Capture the cell that displays the provided text and extract its [x, y] central coordinate. 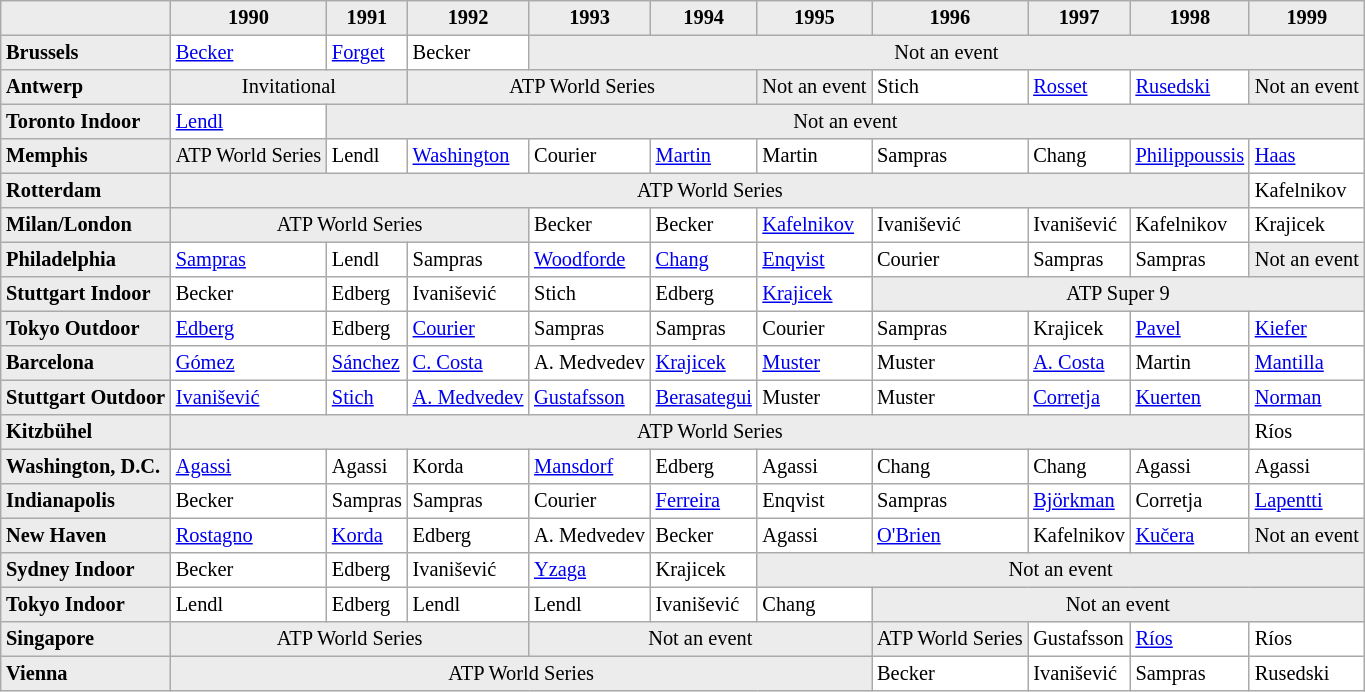
Kuerten [1190, 397]
Toronto Indoor [86, 121]
Vienna [86, 673]
Stuttgart Indoor [86, 294]
Indianapolis [86, 501]
A. Costa [1079, 363]
1999 [1306, 18]
1993 [590, 18]
Milan/London [86, 225]
1996 [950, 18]
Woodforde [590, 259]
Memphis [86, 156]
1995 [814, 18]
Kučera [1190, 535]
ATP Super 9 [1118, 294]
C. Costa [468, 363]
Sánchez [368, 363]
Tokyo Outdoor [86, 328]
Philadelphia [86, 259]
1997 [1079, 18]
1994 [704, 18]
Mantilla [1306, 363]
Forget [368, 52]
1998 [1190, 18]
Berasategui [704, 397]
Gómez [248, 363]
Rotterdam [86, 190]
Pavel [1190, 328]
Sydney Indoor [86, 570]
Haas [1306, 156]
Kiefer [1306, 328]
Yzaga [590, 570]
Brussels [86, 52]
Mansdorf [590, 466]
1990 [248, 18]
Rosset [1079, 87]
Björkman [1079, 501]
Singapore [86, 639]
Ferreira [704, 501]
Antwerp [86, 87]
Stuttgart Outdoor [86, 397]
1991 [368, 18]
New Haven [86, 535]
Washington, D.C. [86, 466]
Lapentti [1306, 501]
Kitzbühel [86, 432]
Washington [468, 156]
Tokyo Indoor [86, 604]
Philippoussis [1190, 156]
Barcelona [86, 363]
1992 [468, 18]
Rostagno [248, 535]
Norman [1306, 397]
O'Brien [950, 535]
Invitational [288, 87]
